Extract the [x, y] coordinate from the center of the cell holding the provided text.  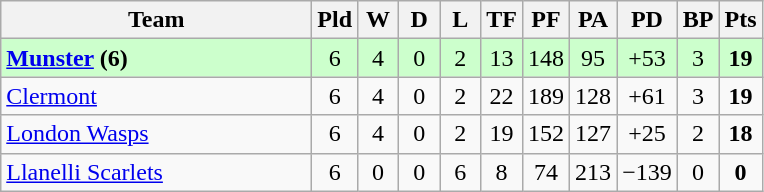
PD [648, 20]
Pld [335, 20]
+53 [648, 58]
Munster (6) [156, 58]
D [420, 20]
128 [594, 96]
152 [546, 134]
W [378, 20]
148 [546, 58]
TF [502, 20]
Clermont [156, 96]
127 [594, 134]
+25 [648, 134]
London Wasps [156, 134]
189 [546, 96]
+61 [648, 96]
18 [740, 134]
Team [156, 20]
PA [594, 20]
95 [594, 58]
Pts [740, 20]
8 [502, 172]
−139 [648, 172]
213 [594, 172]
74 [546, 172]
13 [502, 58]
PF [546, 20]
22 [502, 96]
Llanelli Scarlets [156, 172]
BP [698, 20]
L [460, 20]
